For the text-containing cell, return its midpoint in (X, Y) coordinate format. 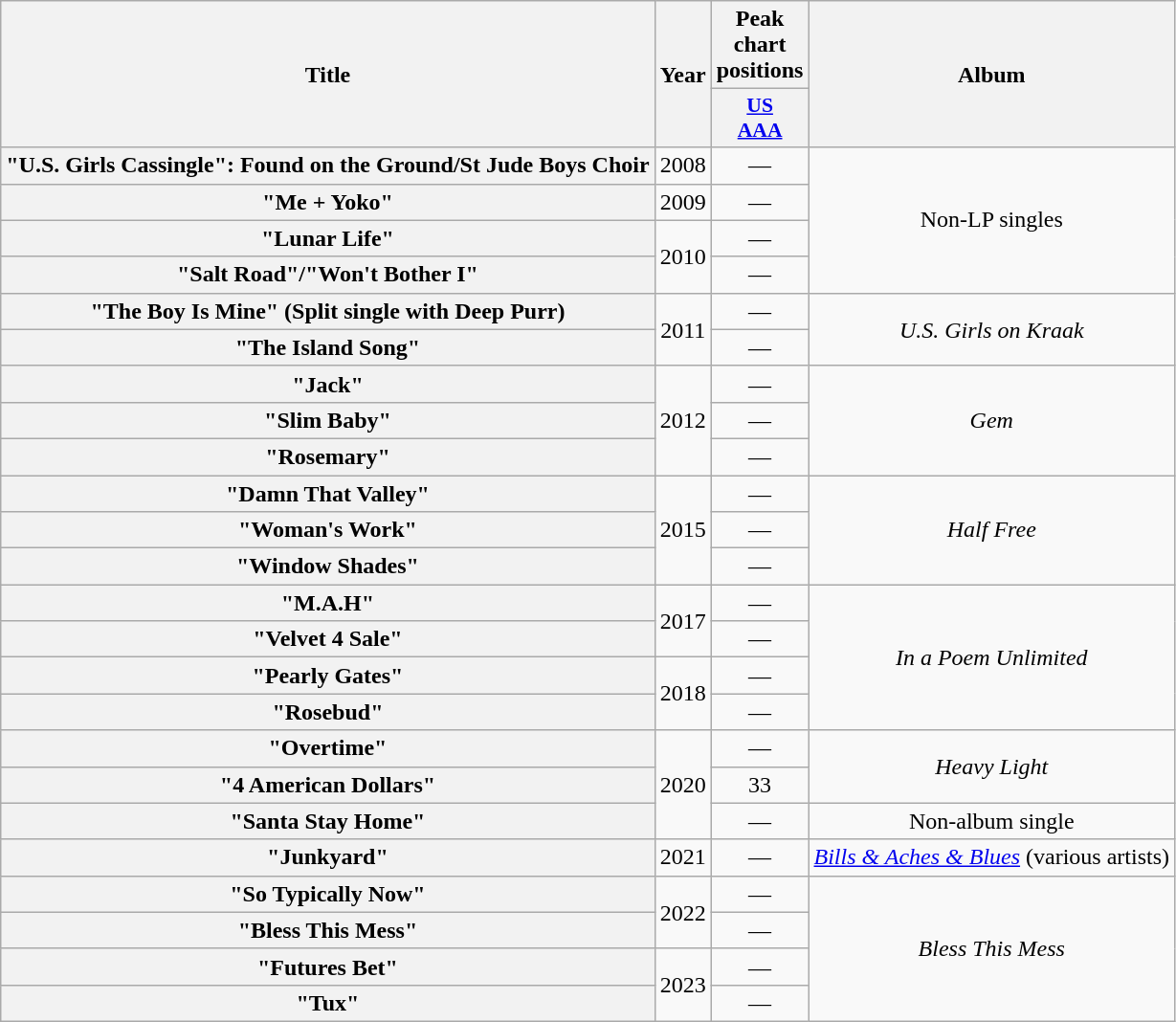
"Slim Baby" (327, 420)
2017 (683, 621)
"Santa Stay Home" (327, 821)
USAAA (760, 119)
Year (683, 75)
"Futures Bet" (327, 966)
"Me + Yoko" (327, 202)
Non-LP singles (991, 220)
"Damn That Valley" (327, 493)
Bills & Aches & Blues (various artists) (991, 857)
2010 (683, 256)
"Lunar Life" (327, 238)
2022 (683, 912)
2018 (683, 694)
"The Boy Is Mine" (Split single with Deep Purr) (327, 311)
In a Poem Unlimited (991, 657)
Half Free (991, 529)
"Bless This Mess" (327, 930)
"The Island Song" (327, 347)
Heavy Light (991, 766)
"M.A.H" (327, 603)
"Overtime" (327, 748)
"So Typically Now" (327, 894)
2009 (683, 202)
2021 (683, 857)
2020 (683, 785)
"Pearly Gates" (327, 676)
2012 (683, 420)
33 (760, 785)
2008 (683, 166)
"Junkyard" (327, 857)
2023 (683, 985)
U.S. Girls on Kraak (991, 329)
"Rosebud" (327, 712)
"Woman's Work" (327, 530)
Title (327, 75)
2015 (683, 529)
Non-album single (991, 821)
2011 (683, 329)
"Window Shades" (327, 567)
"Salt Road"/"Won't Bother I" (327, 275)
Peak chart positions (760, 45)
"4 American Dollars" (327, 785)
"U.S. Girls Cassingle": Found on the Ground/St Jude Boys Choir (327, 166)
"Tux" (327, 1003)
Bless This Mess (991, 948)
"Velvet 4 Sale" (327, 639)
Gem (991, 420)
Album (991, 75)
"Rosemary" (327, 456)
"Jack" (327, 384)
